Return the (X, Y) coordinate for the center point of the cell that contains the specified text.  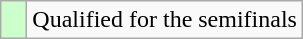
Qualified for the semifinals (165, 20)
